Pinpoint the cell where the given text exists, returning its (X, Y) midpoint coordinate. 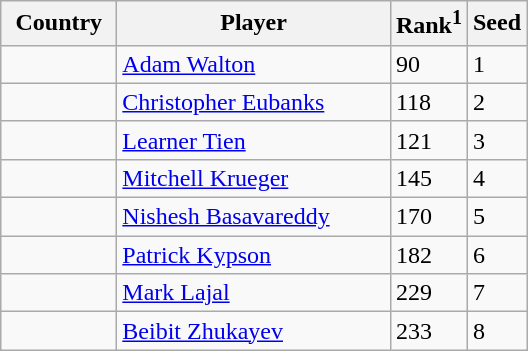
Beibit Zhukayev (254, 331)
6 (496, 255)
170 (428, 217)
8 (496, 331)
182 (428, 255)
233 (428, 331)
5 (496, 217)
Learner Tien (254, 140)
118 (428, 102)
229 (428, 293)
Country (59, 24)
3 (496, 140)
Mitchell Krueger (254, 178)
2 (496, 102)
Nishesh Basavareddy (254, 217)
Adam Walton (254, 64)
121 (428, 140)
Seed (496, 24)
Player (254, 24)
90 (428, 64)
4 (496, 178)
7 (496, 293)
Mark Lajal (254, 293)
145 (428, 178)
Patrick Kypson (254, 255)
Christopher Eubanks (254, 102)
Rank1 (428, 24)
1 (496, 64)
